Provide the [x, y] coordinate of the cell's center where the given text is located.  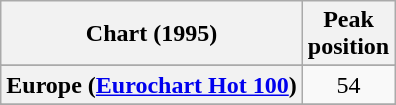
Chart (1995) [152, 34]
54 [348, 85]
Peakposition [348, 34]
Europe (Eurochart Hot 100) [152, 85]
